Extract the (X, Y) coordinate from the center of the cell holding the provided text.  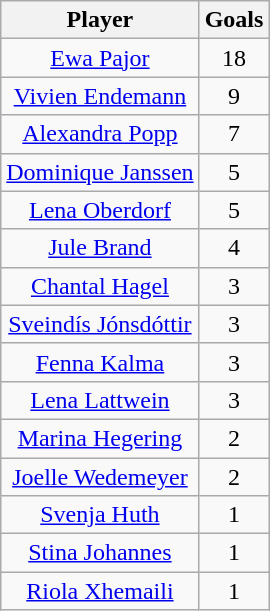
Fenna Kalma (100, 362)
9 (234, 96)
Ewa Pajor (100, 58)
Marina Hegering (100, 438)
18 (234, 58)
7 (234, 134)
Dominique Janssen (100, 172)
4 (234, 248)
Joelle Wedemeyer (100, 477)
Lena Lattwein (100, 400)
Sveindís Jónsdóttir (100, 324)
Stina Johannes (100, 553)
Player (100, 20)
Alexandra Popp (100, 134)
Riola Xhemaili (100, 591)
Chantal Hagel (100, 286)
Jule Brand (100, 248)
Lena Oberdorf (100, 210)
Vivien Endemann (100, 96)
Goals (234, 20)
Svenja Huth (100, 515)
